Output the (X, Y) coordinate of the center of the cell containing the given text.  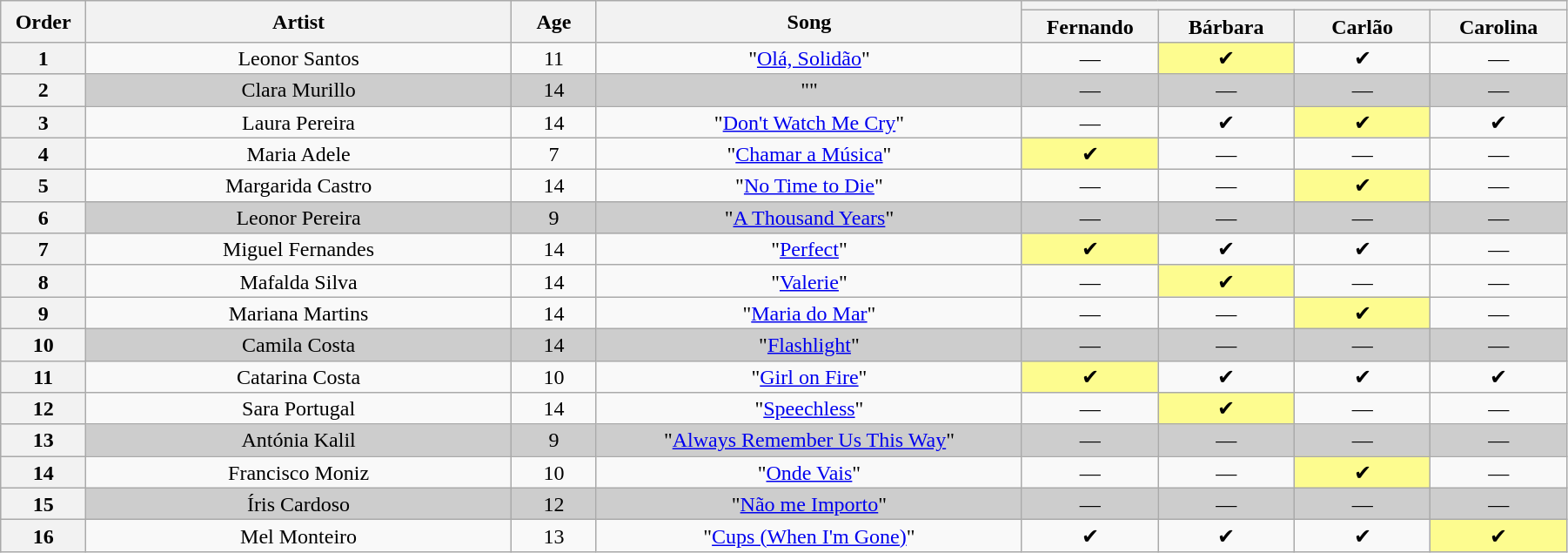
Íris Cardoso (299, 503)
1 (44, 57)
Mel Monteiro (299, 536)
Margarida Castro (299, 186)
Camila Costa (299, 345)
"Speechless" (809, 409)
"Maria do Mar" (809, 314)
6 (44, 218)
Artist (299, 22)
8 (44, 280)
Order (44, 22)
Francisco Moniz (299, 472)
"A Thousand Years" (809, 218)
16 (44, 536)
Laura Pereira (299, 122)
"" (809, 91)
Mafalda Silva (299, 280)
"No Time to Die" (809, 186)
3 (44, 122)
"Flashlight" (809, 345)
"Olá, Solidão" (809, 57)
"Valerie" (809, 280)
4 (44, 153)
Leonor Santos (299, 57)
Antónia Kalil (299, 441)
15 (44, 503)
Fernando (1089, 26)
Age (554, 22)
2 (44, 91)
Song (809, 22)
"Always Remember Us This Way" (809, 441)
5 (44, 186)
"Onde Vais" (809, 472)
"Chamar a Música" (809, 153)
"Perfect" (809, 249)
Maria Adele (299, 153)
Bárbara (1226, 26)
Miguel Fernandes (299, 249)
Sara Portugal (299, 409)
Mariana Martins (299, 314)
Leonor Pereira (299, 218)
Carolina (1498, 26)
Catarina Costa (299, 376)
"Girl on Fire" (809, 376)
"Não me Importo" (809, 503)
"Don't Watch Me Cry" (809, 122)
Clara Murillo (299, 91)
Carlão (1362, 26)
"Cups (When I'm Gone)" (809, 536)
